Pinpoint the cell where the given text exists, returning its [X, Y] midpoint coordinate. 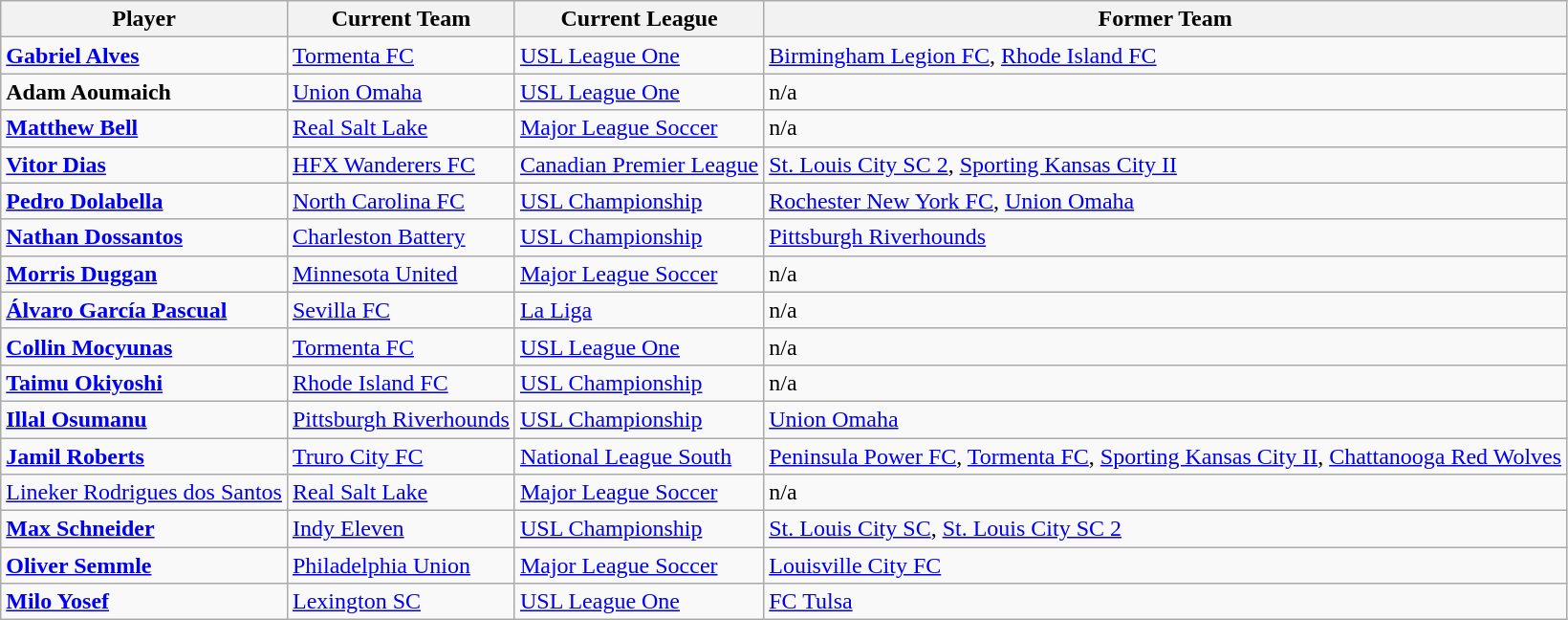
Pedro Dolabella [144, 201]
Taimu Okiyoshi [144, 383]
Peninsula Power FC, Tormenta FC, Sporting Kansas City II, Chattanooga Red Wolves [1165, 456]
Matthew Bell [144, 128]
La Liga [639, 310]
Milo Yosef [144, 602]
Illal Osumanu [144, 419]
Former Team [1165, 19]
Birmingham Legion FC, Rhode Island FC [1165, 55]
Lexington SC [401, 602]
FC Tulsa [1165, 602]
Gabriel Alves [144, 55]
HFX Wanderers FC [401, 165]
Álvaro García Pascual [144, 310]
Morris Duggan [144, 274]
St. Louis City SC 2, Sporting Kansas City II [1165, 165]
Canadian Premier League [639, 165]
Collin Mocyunas [144, 346]
Current League [639, 19]
Sevilla FC [401, 310]
North Carolina FC [401, 201]
St. Louis City SC, St. Louis City SC 2 [1165, 529]
Player [144, 19]
Truro City FC [401, 456]
Max Schneider [144, 529]
Indy Eleven [401, 529]
Vitor Dias [144, 165]
Lineker Rodrigues dos Santos [144, 493]
Minnesota United [401, 274]
Jamil Roberts [144, 456]
Louisville City FC [1165, 565]
Rochester New York FC, Union Omaha [1165, 201]
Oliver Semmle [144, 565]
National League South [639, 456]
Adam Aoumaich [144, 92]
Philadelphia Union [401, 565]
Charleston Battery [401, 237]
Current Team [401, 19]
Nathan Dossantos [144, 237]
Rhode Island FC [401, 383]
